Scan for the cell matching the given text and deliver its [X, Y] coordinate at center. 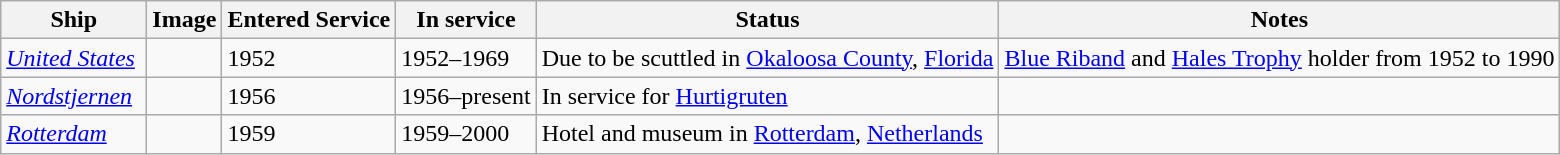
1956 [309, 96]
Ship [74, 20]
Blue Riband and Hales Trophy holder from 1952 to 1990 [1280, 58]
1959 [309, 134]
In service [466, 20]
Nordstjernen [74, 96]
Rotterdam [74, 134]
Hotel and museum in Rotterdam, Netherlands [768, 134]
Due to be scuttled in Okaloosa County, Florida [768, 58]
1952 [309, 58]
Entered Service [309, 20]
Image [184, 20]
Notes [1280, 20]
1956–present [466, 96]
Status [768, 20]
1959–2000 [466, 134]
In service for Hurtigruten [768, 96]
United States [74, 58]
1952–1969 [466, 58]
